Search for the cell housing the specified text and yield its (X, Y) center coordinate. 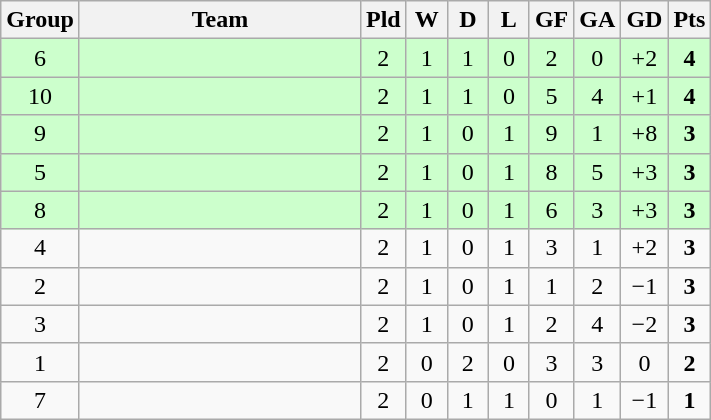
GF (551, 20)
Pts (690, 20)
L (508, 20)
Group (40, 20)
+8 (644, 134)
7 (40, 400)
Team (220, 20)
GA (598, 20)
D (468, 20)
Pld (383, 20)
W (426, 20)
−2 (644, 324)
GD (644, 20)
10 (40, 96)
+1 (644, 96)
